Scan for the cell matching the given text and deliver its [x, y] coordinate at center. 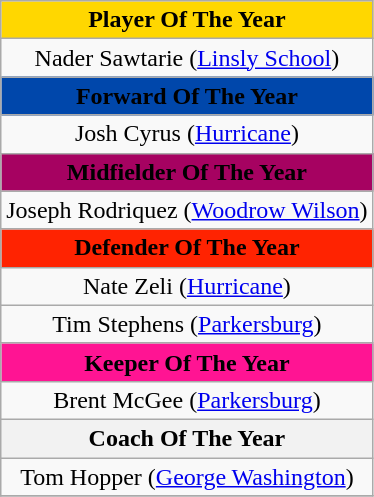
Defender Of The Year [187, 248]
Josh Cyrus (Hurricane) [187, 134]
Midfielder Of The Year [187, 172]
Tim Stephens (Parkersburg) [187, 324]
Forward Of The Year [187, 96]
Brent McGee (Parkersburg) [187, 400]
Player Of The Year [187, 20]
Joseph Rodriquez (Woodrow Wilson) [187, 210]
Nate Zeli (Hurricane) [187, 286]
Coach Of The Year [187, 438]
Nader Sawtarie (Linsly School) [187, 58]
Keeper Of The Year [187, 362]
Tom Hopper (George Washington) [187, 477]
